Provide the (x, y) coordinate of the cell's center where the given text is located.  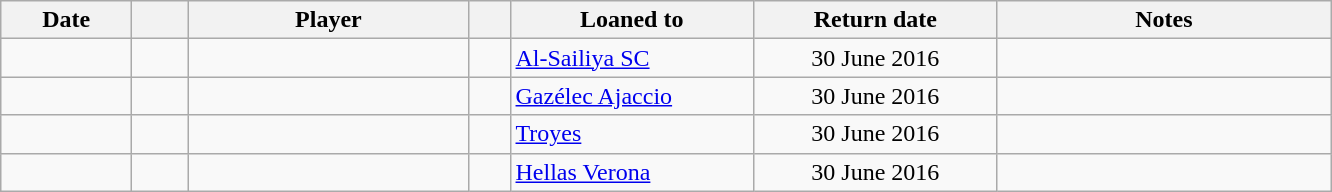
Al-Sailiya SC (632, 58)
Gazélec Ajaccio (632, 96)
Troyes (632, 134)
Notes (1164, 20)
Return date (876, 20)
Hellas Verona (632, 172)
Player (328, 20)
Loaned to (632, 20)
Date (66, 20)
